Determine the [x, y] coordinate at the center of the cell enclosing the given text.  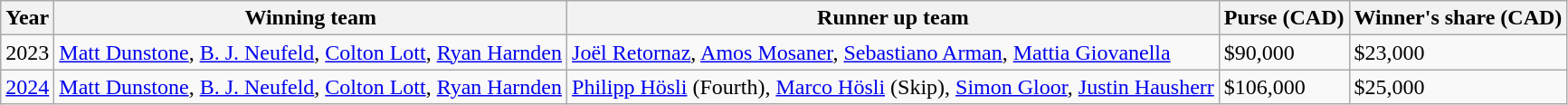
Year [27, 18]
2023 [27, 52]
$90,000 [1284, 52]
Purse (CAD) [1284, 18]
Philipp Hösli (Fourth), Marco Hösli (Skip), Simon Gloor, Justin Hausherr [894, 87]
2024 [27, 87]
Winning team [311, 18]
Winner's share (CAD) [1459, 18]
$106,000 [1284, 87]
$25,000 [1459, 87]
Joël Retornaz, Amos Mosaner, Sebastiano Arman, Mattia Giovanella [894, 52]
$23,000 [1459, 52]
Runner up team [894, 18]
